Provide the [X, Y] coordinate of the cell's center where the given text is located.  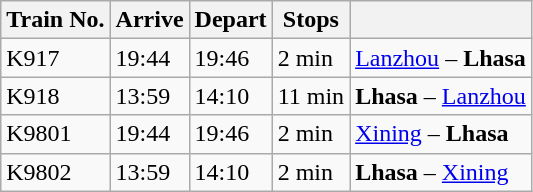
Lanzhou – Lhasa [441, 58]
Lhasa – Xining [441, 172]
Train No. [56, 20]
11 min [311, 96]
K917 [56, 58]
Xining – Lhasa [441, 134]
Lhasa – Lanzhou [441, 96]
K9802 [56, 172]
K918 [56, 96]
Arrive [150, 20]
Stops [311, 20]
Depart [230, 20]
K9801 [56, 134]
